Identify which cell holds the provided text, then report its (X, Y) central coordinate. 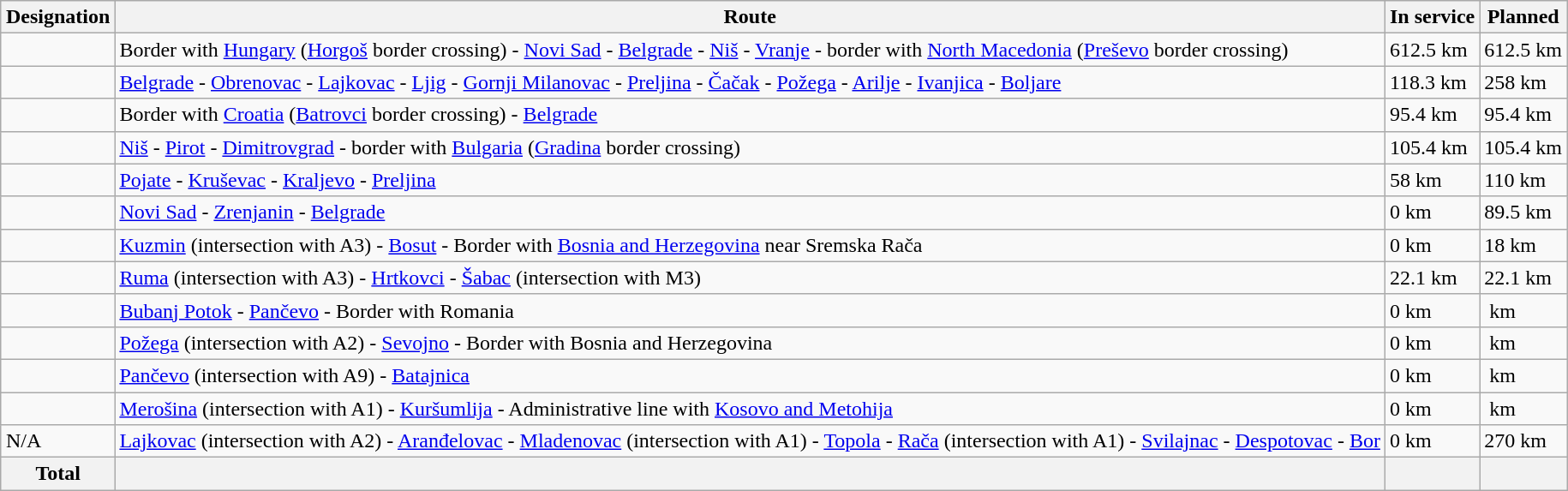
18 km (1523, 245)
Planned (1523, 17)
N/A (57, 441)
258 km (1523, 82)
Novi Sad - Zrenjanin - Belgrade (751, 213)
Pojate - Kruševac - Kraljevo - Preljina (751, 180)
Border with Croatia (Batrovci border crossing) - Belgrade (751, 115)
Belgrade - Obrenovac - Lajkovac - Ljig - Gornji Milanovac - Preljina - Čačak - Požega - Arilje - Ivanjica - Boljare (751, 82)
Route (751, 17)
Total (57, 474)
58 km (1432, 180)
Požega (intersection with A2) - Sevojno - Border with Bosnia and Herzegovina (751, 343)
Bubanj Potok - Pančevo - Border with Romania (751, 310)
89.5 km (1523, 213)
Border with Hungary (Horgoš border crossing) - Novi Sad - Belgrade - Niš - Vranje - border with North Macedonia (Preševo border crossing) (751, 50)
Designation (57, 17)
Merošina (intersection with A1) - Kuršumlija - Administrative line with Kosovo and Metohija (751, 409)
In service (1432, 17)
Niš - Pirot - Dimitrovgrad - border with Bulgaria (Gradina border crossing) (751, 147)
110 km (1523, 180)
270 km (1523, 441)
Ruma (intersection with A3) - Hrtkovci - Šabac (intersection with M3) (751, 278)
Pančevo (intersection with A9) - Batajnica (751, 375)
Kuzmin (intersection with A3) - Bosut - Border with Bosnia and Herzegovina near Sremska Rača (751, 245)
118.3 km (1432, 82)
